Return the (X, Y) coordinate for the center point of the cell that contains the specified text.  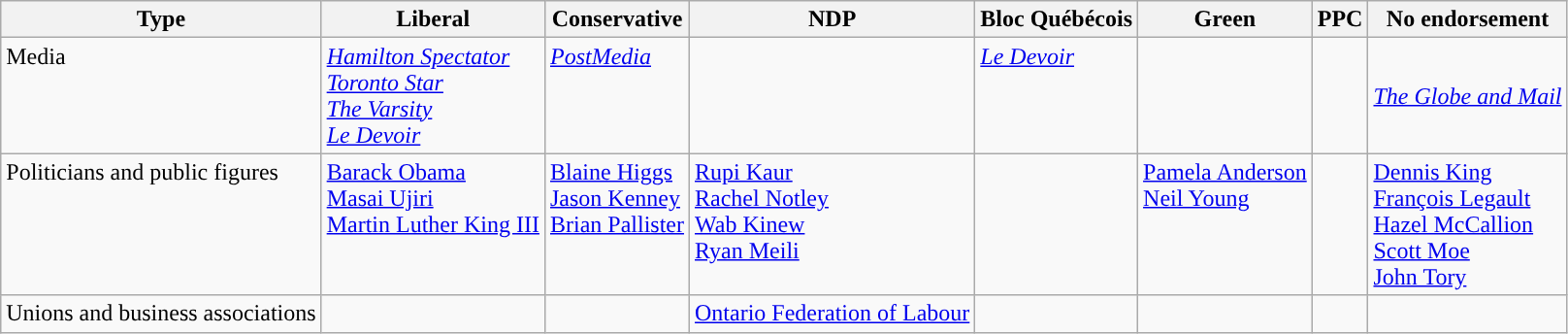
Media (161, 95)
Bloc Québécois (1057, 19)
Green (1225, 19)
Ontario Federation of Labour (833, 314)
Le Devoir (1057, 95)
Barack ObamaMasai UjiriMartin Luther King III (433, 224)
Hamilton SpectatorToronto StarThe VarsityLe Devoir (433, 95)
PPC (1340, 19)
Unions and business associations (161, 314)
No endorsement (1467, 19)
Blaine HiggsJason KenneyBrian Pallister (617, 224)
Liberal (433, 19)
Conservative (617, 19)
Politicians and public figures (161, 224)
The Globe and Mail (1467, 95)
Dennis KingFrançois LegaultHazel McCallionScott MoeJohn Tory (1467, 224)
PostMedia (617, 95)
Type (161, 19)
Pamela AndersonNeil Young (1225, 224)
Rupi KaurRachel NotleyWab KinewRyan Meili (833, 224)
NDP (833, 19)
